Locate the cell with the specified text and output its [x, y] center coordinate. 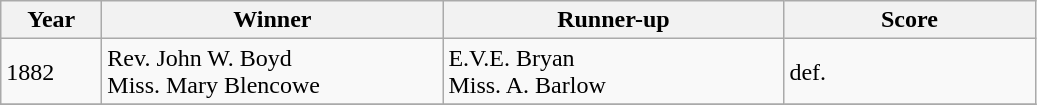
E.V.E. Bryan Miss. A. Barlow [614, 72]
Score [910, 20]
Runner-up [614, 20]
1882 [52, 72]
def. [910, 72]
Rev. John W. Boyd Miss. Mary Blencowe [272, 72]
Winner [272, 20]
Year [52, 20]
